Return [x, y] of the center of cell containing provided text 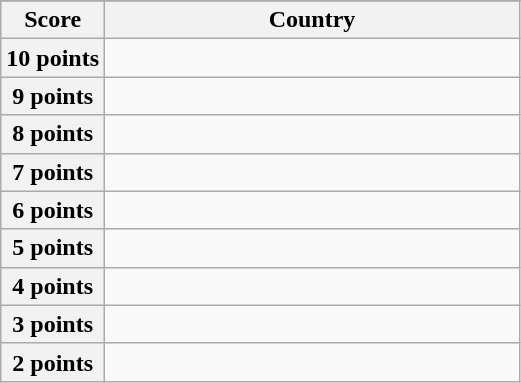
2 points [53, 362]
3 points [53, 324]
7 points [53, 172]
Score [53, 20]
5 points [53, 248]
Country [312, 20]
8 points [53, 134]
4 points [53, 286]
9 points [53, 96]
6 points [53, 210]
10 points [53, 58]
